Locate the cell with the specified text and output its (x, y) center coordinate. 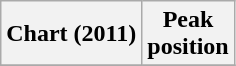
Peakposition (188, 34)
Chart (2011) (72, 34)
